Pinpoint the cell where the given text exists, returning its (X, Y) midpoint coordinate. 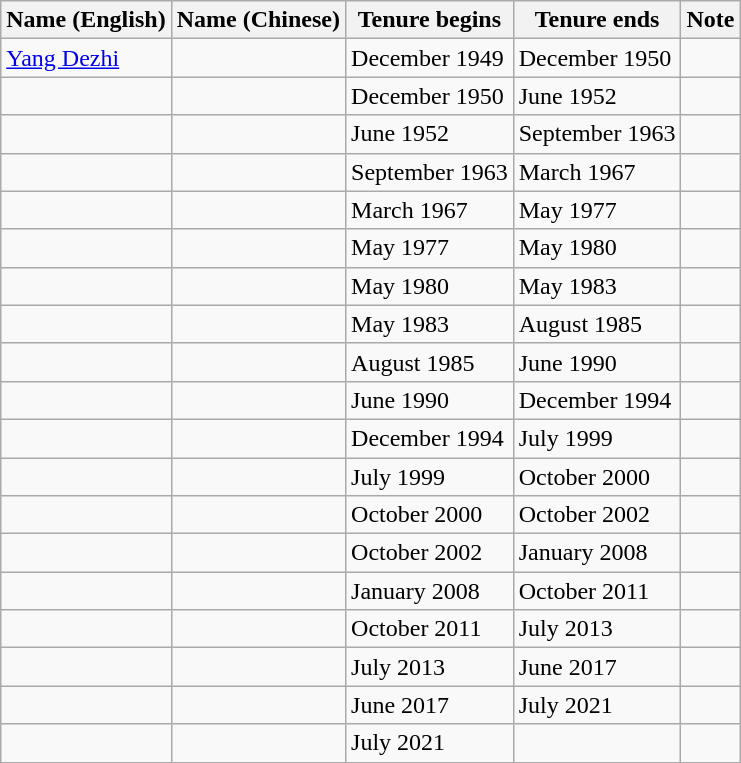
Name (Chinese) (258, 20)
Note (710, 20)
Tenure ends (597, 20)
December 1949 (430, 58)
Yang Dezhi (86, 58)
Tenure begins (430, 20)
Name (English) (86, 20)
